Detect which cell encompasses the target text, then output its (X, Y) center coordinate. 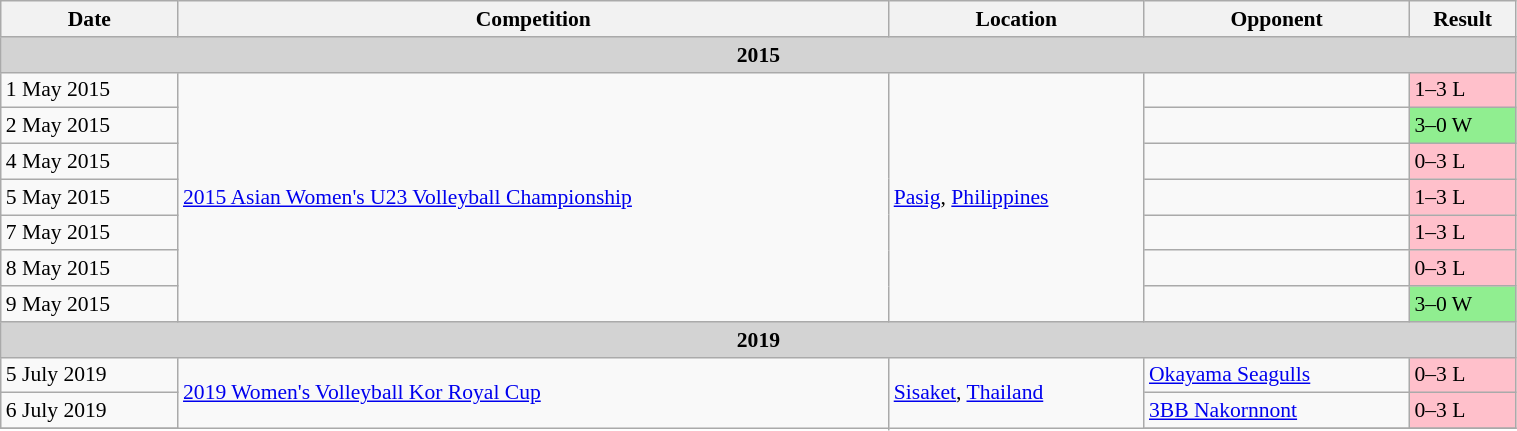
Okayama Seagulls (1276, 375)
Competition (534, 19)
2015 (758, 55)
2015 Asian Women's U23 Volleyball Championship (534, 196)
8 May 2015 (90, 269)
9 May 2015 (90, 304)
4 May 2015 (90, 162)
2019 Women's Volleyball Kor Royal Cup (534, 392)
2 May 2015 (90, 126)
Date (90, 19)
Pasig, Philippines (1016, 196)
7 May 2015 (90, 233)
Sisaket, Thailand (1016, 392)
5 May 2015 (90, 197)
3BB Nakornnont (1276, 411)
Location (1016, 19)
6 July 2019 (90, 411)
1 May 2015 (90, 90)
5 July 2019 (90, 375)
Opponent (1276, 19)
2019 (758, 340)
Result (1462, 19)
